Detect which cell encompasses the target text, then output its (X, Y) center coordinate. 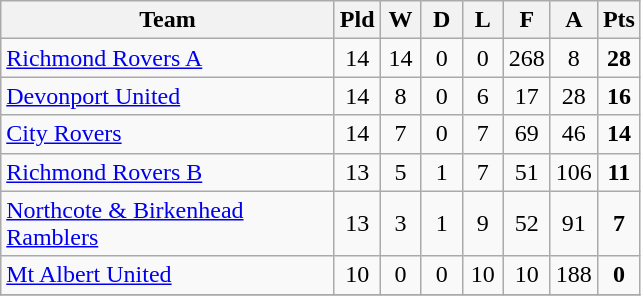
268 (526, 58)
A (574, 20)
9 (482, 224)
69 (526, 134)
17 (526, 96)
188 (574, 275)
Richmond Rovers A (168, 58)
L (482, 20)
Northcote & Birkenhead Ramblers (168, 224)
City Rovers (168, 134)
16 (618, 96)
11 (618, 172)
Team (168, 20)
51 (526, 172)
Pld (357, 20)
106 (574, 172)
Devonport United (168, 96)
D (442, 20)
52 (526, 224)
91 (574, 224)
6 (482, 96)
W (400, 20)
46 (574, 134)
Mt Albert United (168, 275)
F (526, 20)
5 (400, 172)
Richmond Rovers B (168, 172)
Pts (618, 20)
3 (400, 224)
